Capture the cell that displays the provided text and extract its (x, y) central coordinate. 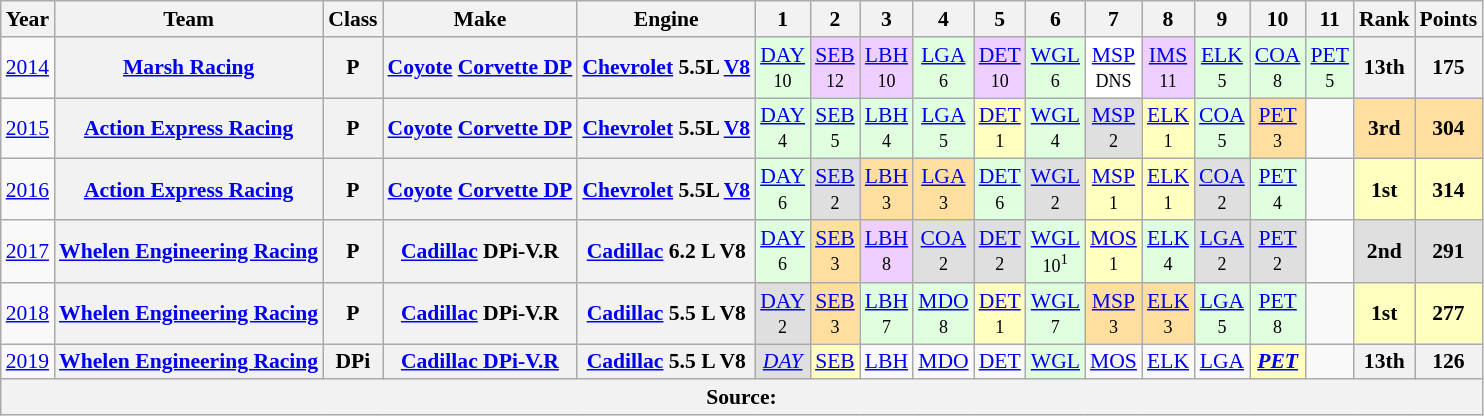
DAY (782, 362)
Class (352, 19)
Source: (742, 398)
MSPDNS (1114, 68)
MSP2 (1114, 128)
2017 (28, 252)
Marsh Racing (188, 68)
Year (28, 19)
MDO8 (944, 314)
SEB5 (835, 128)
LGA3 (944, 190)
COA8 (1278, 68)
LGA2 (1222, 252)
WGL2 (1056, 190)
Team (188, 19)
PET5 (1330, 68)
SEB (835, 362)
Rank (1384, 19)
2014 (28, 68)
MSP3 (1114, 314)
DET2 (1000, 252)
304 (1449, 128)
2nd (1384, 252)
WGL101 (1056, 252)
DAY4 (782, 128)
SEB12 (835, 68)
MOS (1114, 362)
LBH8 (886, 252)
2016 (28, 190)
ELK3 (1168, 314)
LGA6 (944, 68)
LBH3 (886, 190)
MSP1 (1114, 190)
MDO (944, 362)
WGL6 (1056, 68)
PET3 (1278, 128)
WGL4 (1056, 128)
ELK 1 (1168, 128)
10 (1278, 19)
2015 (28, 128)
5 (1000, 19)
291 (1449, 252)
DET6 (1000, 190)
WGL (1056, 362)
WGL7 (1056, 314)
175 (1449, 68)
1 (782, 19)
Engine (666, 19)
Cadillac 6.2 L V8 (666, 252)
4 (944, 19)
DAY10 (782, 68)
277 (1449, 314)
MOS1 (1114, 252)
LBH7 (886, 314)
DPi (352, 362)
2 (835, 19)
8 (1168, 19)
DET (1000, 362)
LGA (1222, 362)
3rd (1384, 128)
DAY2 (782, 314)
ELK5 (1222, 68)
LBH4 (886, 128)
2019 (28, 362)
ELK (1168, 362)
9 (1222, 19)
11 (1330, 19)
3 (886, 19)
ELK1 (1168, 190)
7 (1114, 19)
2018 (28, 314)
LBH10 (886, 68)
6 (1056, 19)
PET4 (1278, 190)
LBH (886, 362)
COA5 (1222, 128)
Points (1449, 19)
ELK4 (1168, 252)
PET2 (1278, 252)
DET10 (1000, 68)
126 (1449, 362)
SEB2 (835, 190)
IMS11 (1168, 68)
314 (1449, 190)
Make (480, 19)
PET8 (1278, 314)
PET (1278, 362)
